Identify which cell holds the provided text, then report its [X, Y] central coordinate. 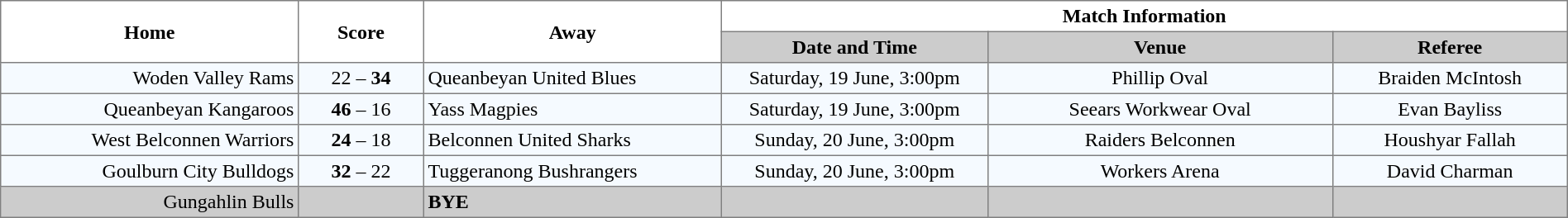
Match Information [1145, 17]
24 – 18 [361, 140]
22 – 34 [361, 78]
32 – 22 [361, 171]
Referee [1450, 47]
Score [361, 31]
46 – 16 [361, 109]
Belconnen United Sharks [572, 140]
Evan Bayliss [1450, 109]
Goulburn City Bulldogs [150, 171]
Away [572, 31]
Home [150, 31]
West Belconnen Warriors [150, 140]
Houshyar Fallah [1450, 140]
Date and Time [854, 47]
David Charman [1450, 171]
Venue [1159, 47]
Braiden McIntosh [1450, 78]
Queanbeyan Kangaroos [150, 109]
Tuggeranong Bushrangers [572, 171]
Phillip Oval [1159, 78]
Seears Workwear Oval [1159, 109]
Woden Valley Rams [150, 78]
Raiders Belconnen [1159, 140]
Queanbeyan United Blues [572, 78]
Yass Magpies [572, 109]
BYE [572, 202]
Gungahlin Bulls [150, 202]
Workers Arena [1159, 171]
